Detect which cell encompasses the target text, then output its [X, Y] center coordinate. 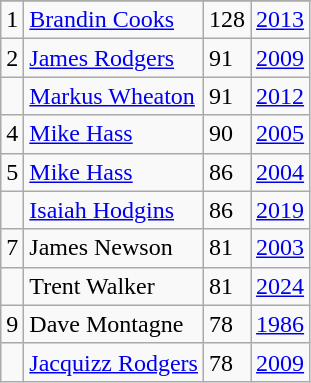
2013 [280, 20]
2019 [280, 210]
2005 [280, 134]
2012 [280, 96]
90 [226, 134]
2003 [280, 248]
7 [12, 248]
1986 [280, 324]
Brandin Cooks [114, 20]
4 [12, 134]
James Newson [114, 248]
5 [12, 172]
Jacquizz Rodgers [114, 362]
Dave Montagne [114, 324]
1 [12, 20]
James Rodgers [114, 58]
Isaiah Hodgins [114, 210]
2024 [280, 286]
Markus Wheaton [114, 96]
2004 [280, 172]
2 [12, 58]
128 [226, 20]
Trent Walker [114, 286]
9 [12, 324]
